Locate the cell with the specified text and output its [x, y] center coordinate. 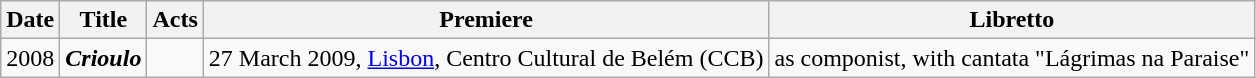
as componist, with cantata "Lágrimas na Paraise" [1012, 58]
Crioulo [104, 58]
Title [104, 20]
Premiere [486, 20]
27 March 2009, Lisbon, Centro Cultural de Belém (CCB) [486, 58]
Acts [175, 20]
Libretto [1012, 20]
2008 [30, 58]
Date [30, 20]
